From the cell containing the given text, extract its center point as (x, y) coordinate. 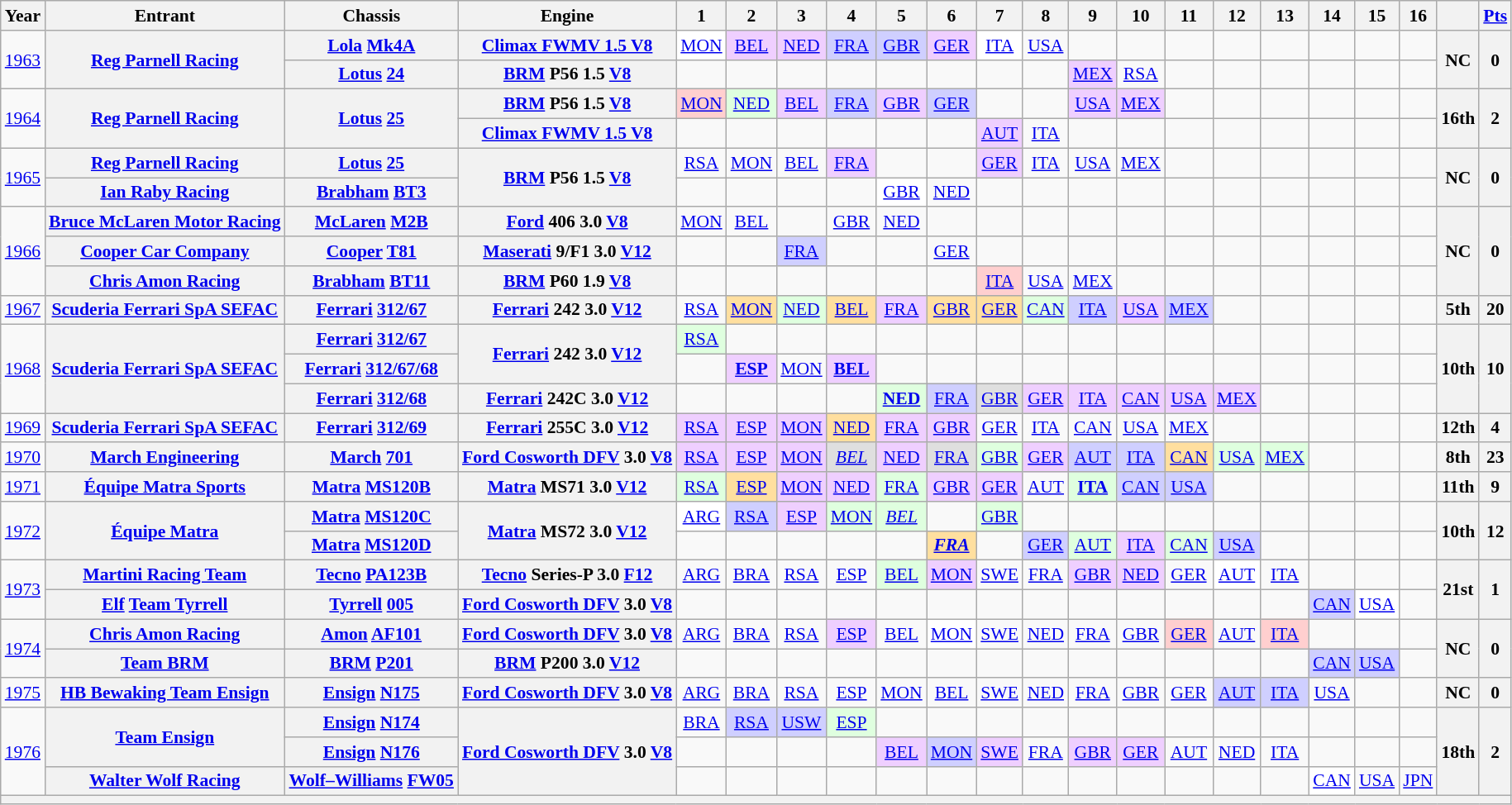
Tecno Series-P 3.0 F12 (567, 575)
Bruce McLaren Motor Racing (165, 222)
8 (1046, 16)
Ferrari 255C 3.0 V12 (567, 428)
6 (952, 16)
March Engineering (165, 458)
15 (1377, 16)
Chassis (372, 16)
1974 (23, 648)
Team Ensign (165, 737)
Ford 406 3.0 V8 (567, 222)
Équipe Matra (165, 531)
Pts (1495, 16)
Brabham BT3 (372, 193)
7 (999, 16)
Ferrari 242C 3.0 V12 (567, 398)
USW (802, 722)
Matra MS120C (372, 517)
1973 (23, 590)
1971 (23, 487)
14 (1332, 16)
1965 (23, 177)
8th (1458, 458)
Matra MS71 3.0 V12 (567, 487)
HB Bewaking Team Ensign (165, 693)
Engine (567, 16)
Matra MS72 3.0 V12 (567, 531)
Ferrari 312/68 (372, 398)
16th (1458, 119)
BRM P60 1.9 V8 (567, 281)
1964 (23, 119)
Lola Mk4A (372, 45)
Ferrari 312/67/68 (372, 369)
5 (901, 16)
Cooper Car Company (165, 251)
20 (1495, 310)
Entrant (165, 16)
JPN (1418, 781)
BRM P200 3.0 V12 (567, 664)
Matra MS120B (372, 487)
Martini Racing Team (165, 575)
12th (1458, 428)
Amon AF101 (372, 634)
1968 (23, 369)
11th (1458, 487)
Tyrrell 005 (372, 605)
1967 (23, 310)
Walter Wolf Racing (165, 781)
1975 (23, 693)
McLaren M2B (372, 222)
Cooper T81 (372, 251)
Wolf–Williams FW05 (372, 781)
Team BRM (165, 664)
1969 (23, 428)
Ferrari 312/69 (372, 428)
5th (1458, 310)
Équipe Matra Sports (165, 487)
1976 (23, 752)
Lotus 24 (372, 74)
23 (1495, 458)
13 (1285, 16)
16 (1418, 16)
1970 (23, 458)
Tecno PA123B (372, 575)
18th (1458, 752)
March 701 (372, 458)
3 (802, 16)
Ensign N175 (372, 693)
Matra MS120D (372, 545)
Ensign N176 (372, 752)
11 (1189, 16)
1963 (23, 60)
21st (1458, 590)
1966 (23, 251)
1972 (23, 531)
Elf Team Tyrrell (165, 605)
Brabham BT11 (372, 281)
Year (23, 16)
Ian Raby Racing (165, 193)
BRM P201 (372, 664)
Ensign N174 (372, 722)
Maserati 9/F1 3.0 V12 (567, 251)
